Scan for the cell matching the given text and deliver its (X, Y) coordinate at center. 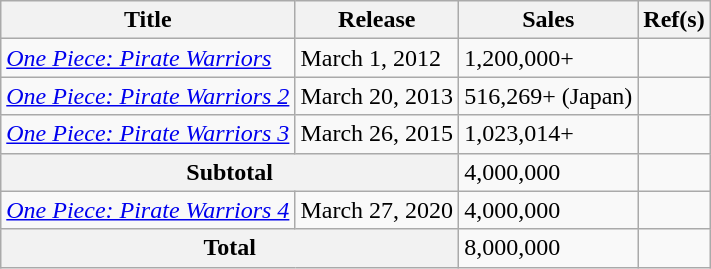
1,023,014+ (548, 134)
March 27, 2020 (377, 210)
One Piece: Pirate Warriors (148, 58)
Total (230, 248)
March 26, 2015 (377, 134)
Ref(s) (674, 20)
March 1, 2012 (377, 58)
Title (148, 20)
Sales (548, 20)
One Piece: Pirate Warriors 4 (148, 210)
8,000,000 (548, 248)
March 20, 2013 (377, 96)
One Piece: Pirate Warriors 3 (148, 134)
One Piece: Pirate Warriors 2 (148, 96)
Subtotal (230, 172)
516,269+ (Japan) (548, 96)
Release (377, 20)
1,200,000+ (548, 58)
